Detect which cell encompasses the target text, then output its [X, Y] center coordinate. 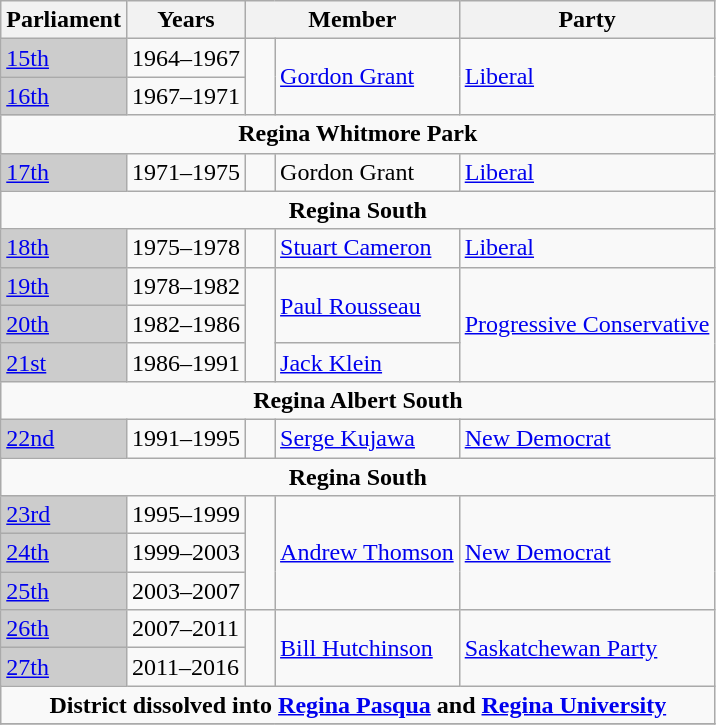
1995–1999 [186, 515]
Member [353, 20]
1991–1995 [186, 438]
Years [186, 20]
Bill Hutchinson [368, 648]
Progressive Conservative [587, 324]
1999–2003 [186, 553]
Saskatchewan Party [587, 648]
Stuart Cameron [368, 248]
1982–1986 [186, 324]
1971–1975 [186, 172]
22nd [64, 438]
2003–2007 [186, 591]
District dissolved into Regina Pasqua and Regina University [358, 705]
1975–1978 [186, 248]
1964–1967 [186, 58]
15th [64, 58]
2007–2011 [186, 629]
19th [64, 286]
24th [64, 553]
25th [64, 591]
Jack Klein [368, 362]
Serge Kujawa [368, 438]
23rd [64, 515]
17th [64, 172]
Parliament [64, 20]
20th [64, 324]
Regina Albert South [358, 400]
2011–2016 [186, 667]
18th [64, 248]
Party [587, 20]
Paul Rousseau [368, 305]
1986–1991 [186, 362]
1967–1971 [186, 96]
1978–1982 [186, 286]
Andrew Thomson [368, 553]
21st [64, 362]
27th [64, 667]
16th [64, 96]
Regina Whitmore Park [358, 134]
26th [64, 629]
